Locate the cell with the specified text and output its (X, Y) center coordinate. 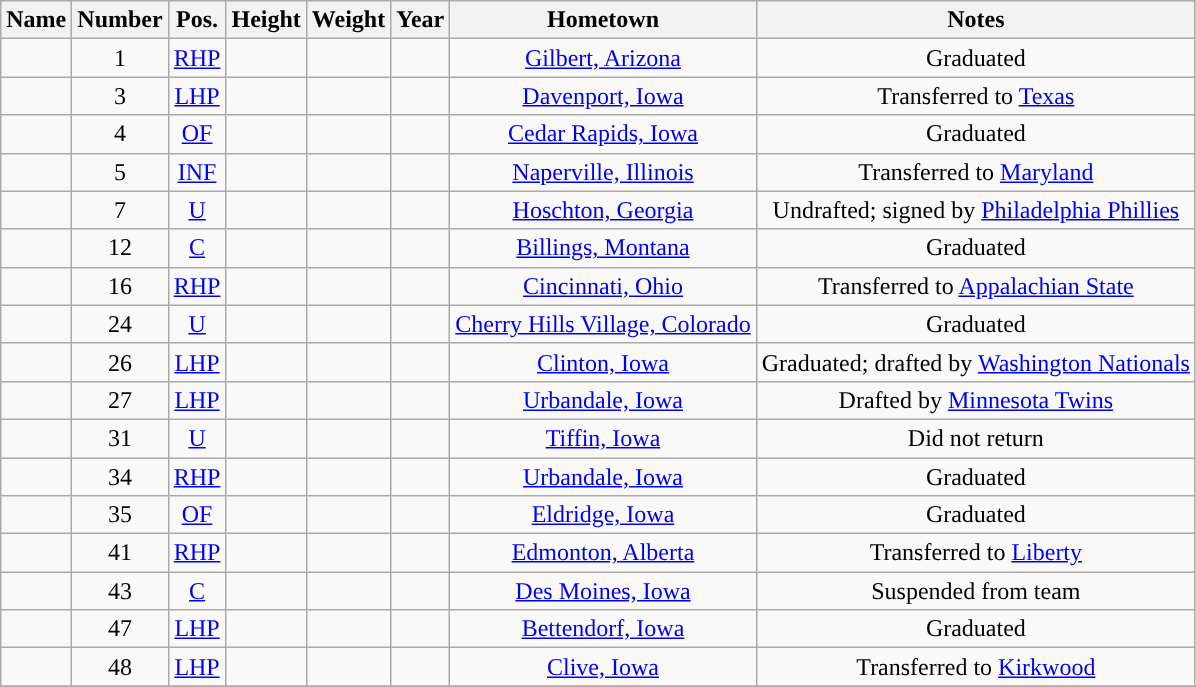
4 (120, 134)
Gilbert, Arizona (603, 58)
43 (120, 591)
Number (120, 20)
Graduated; drafted by Washington Nationals (976, 362)
Undrafted; signed by Philadelphia Phillies (976, 210)
Edmonton, Alberta (603, 553)
Eldridge, Iowa (603, 515)
Cedar Rapids, Iowa (603, 134)
3 (120, 96)
Clive, Iowa (603, 667)
Suspended from team (976, 591)
47 (120, 629)
Cherry Hills Village, Colorado (603, 324)
Height (266, 20)
Transferred to Liberty (976, 553)
1 (120, 58)
31 (120, 438)
16 (120, 286)
34 (120, 477)
Pos. (197, 20)
24 (120, 324)
Cincinnati, Ohio (603, 286)
Des Moines, Iowa (603, 591)
Transferred to Appalachian State (976, 286)
5 (120, 172)
Drafted by Minnesota Twins (976, 400)
27 (120, 400)
Transferred to Texas (976, 96)
Hoschton, Georgia (603, 210)
Transferred to Maryland (976, 172)
Davenport, Iowa (603, 96)
Hometown (603, 20)
12 (120, 248)
Transferred to Kirkwood (976, 667)
Notes (976, 20)
Bettendorf, Iowa (603, 629)
48 (120, 667)
Weight (348, 20)
Did not return (976, 438)
7 (120, 210)
41 (120, 553)
Billings, Montana (603, 248)
26 (120, 362)
INF (197, 172)
35 (120, 515)
Name (36, 20)
Clinton, Iowa (603, 362)
Year (420, 20)
Tiffin, Iowa (603, 438)
Naperville, Illinois (603, 172)
